Scan for the cell matching the given text and deliver its [X, Y] coordinate at center. 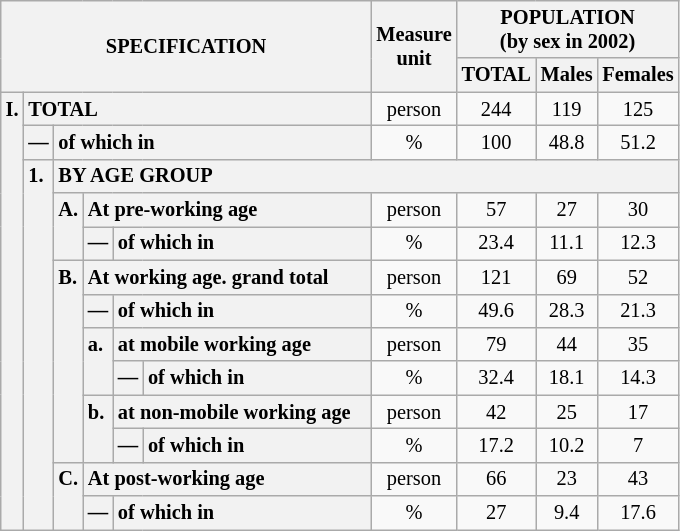
21.3 [638, 311]
I. [12, 311]
1. [38, 344]
BY AGE GROUP [366, 176]
C. [68, 496]
66 [496, 479]
32.4 [496, 378]
119 [567, 109]
At post-working age [227, 479]
Measure unit [414, 46]
SPECIFICATION [186, 46]
9.4 [567, 513]
244 [496, 109]
14.3 [638, 378]
57 [496, 210]
48.8 [567, 142]
At pre-working age [227, 210]
at mobile working age [242, 344]
11.1 [567, 243]
121 [496, 277]
10.2 [567, 445]
18.1 [567, 378]
25 [567, 412]
35 [638, 344]
At working age. grand total [227, 277]
23 [567, 479]
51.2 [638, 142]
69 [567, 277]
17.2 [496, 445]
Males [567, 75]
B. [68, 361]
125 [638, 109]
7 [638, 445]
17.6 [638, 513]
23.4 [496, 243]
49.6 [496, 311]
at non-mobile working age [242, 412]
b. [98, 428]
52 [638, 277]
Females [638, 75]
17 [638, 412]
a. [98, 360]
44 [567, 344]
12.3 [638, 243]
43 [638, 479]
30 [638, 210]
A. [68, 226]
100 [496, 142]
POPULATION (by sex in 2002) [568, 29]
79 [496, 344]
28.3 [567, 311]
42 [496, 412]
